Return the (x, y) coordinate for the center point of the cell that contains the specified text.  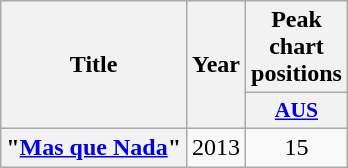
Year (216, 65)
Title (94, 65)
Peak chart positions (297, 47)
"Mas que Nada" (94, 147)
2013 (216, 147)
15 (297, 147)
AUS (297, 111)
